Provide the [x, y] coordinate of the cell's center where the given text is located.  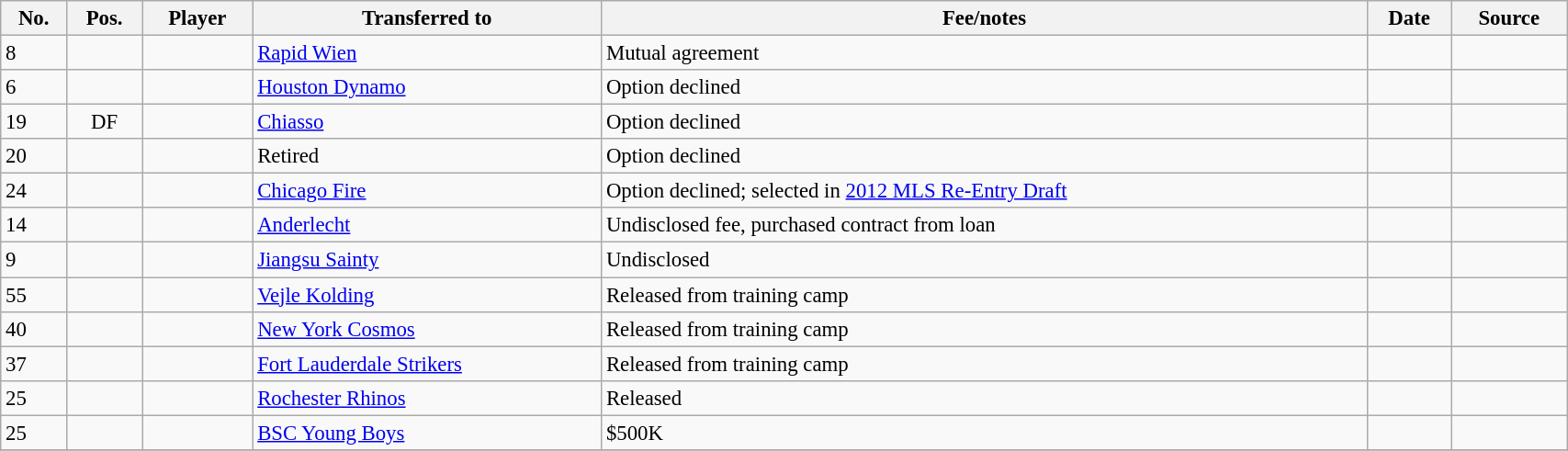
Released [985, 398]
New York Cosmos [427, 329]
Chiasso [427, 122]
55 [34, 295]
Rapid Wien [427, 53]
Houston Dynamo [427, 87]
Chicago Fire [427, 191]
No. [34, 18]
Retired [427, 156]
20 [34, 156]
40 [34, 329]
Transferred to [427, 18]
6 [34, 87]
Player [197, 18]
$500K [985, 433]
Option declined; selected in 2012 MLS Re-Entry Draft [985, 191]
24 [34, 191]
9 [34, 260]
Date [1409, 18]
8 [34, 53]
Rochester Rhinos [427, 398]
Anderlecht [427, 225]
14 [34, 225]
Mutual agreement [985, 53]
Pos. [105, 18]
Undisclosed fee, purchased contract from loan [985, 225]
Source [1509, 18]
Undisclosed [985, 260]
DF [105, 122]
Fee/notes [985, 18]
Vejle Kolding [427, 295]
BSC Young Boys [427, 433]
19 [34, 122]
Fort Lauderdale Strikers [427, 364]
37 [34, 364]
Jiangsu Sainty [427, 260]
